From the cell containing the given text, extract its center point as (X, Y) coordinate. 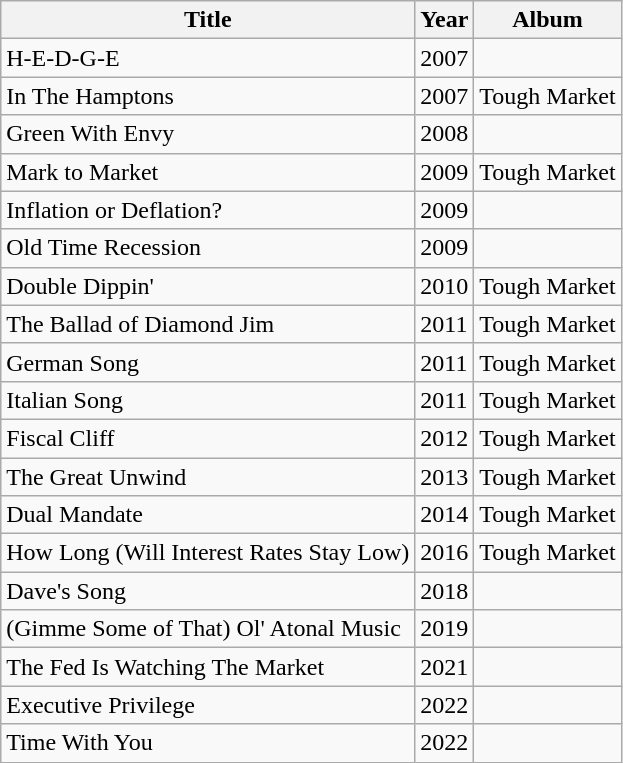
Italian Song (208, 400)
Mark to Market (208, 172)
2008 (444, 134)
Green With Envy (208, 134)
H-E-D-G-E (208, 58)
In The Hamptons (208, 96)
Fiscal Cliff (208, 438)
2012 (444, 438)
Time With You (208, 743)
Executive Privilege (208, 705)
2013 (444, 477)
Year (444, 20)
The Fed Is Watching The Market (208, 667)
(Gimme Some of That) Ol' Atonal Music (208, 629)
2014 (444, 515)
Title (208, 20)
Inflation or Deflation? (208, 210)
2019 (444, 629)
2021 (444, 667)
Album (548, 20)
Dual Mandate (208, 515)
Old Time Recession (208, 248)
Double Dippin' (208, 286)
How Long (Will Interest Rates Stay Low) (208, 553)
2010 (444, 286)
German Song (208, 362)
The Great Unwind (208, 477)
The Ballad of Diamond Jim (208, 324)
Dave's Song (208, 591)
2016 (444, 553)
2018 (444, 591)
